Extract the [X, Y] coordinate from the center of the cell holding the provided text.  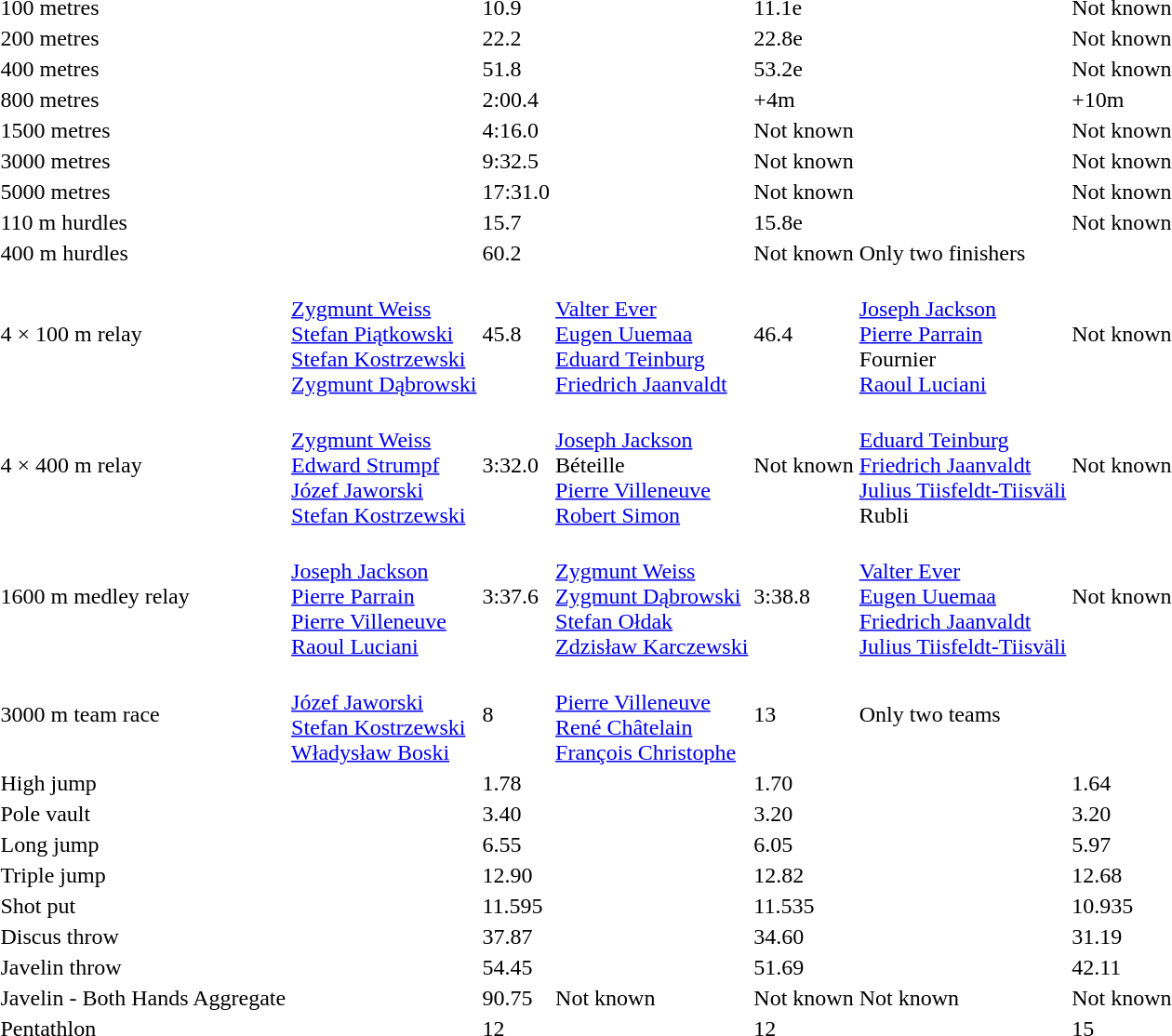
15.7 [516, 222]
1.70 [804, 783]
11.595 [516, 906]
60.2 [516, 253]
12.82 [804, 875]
51.69 [804, 967]
46.4 [804, 334]
Valter EverEugen UuemaaEduard TeinburgFriedrich Jaanvaldt [652, 334]
53.2e [804, 69]
22.2 [516, 38]
Zygmunt WeissStefan PiątkowskiStefan KostrzewskiZygmunt Dąbrowski [384, 334]
3:32.0 [516, 465]
54.45 [516, 967]
22.8e [804, 38]
Joseph JacksonBéteillePierre VilleneuveRobert Simon [652, 465]
3.20 [804, 814]
1.78 [516, 783]
51.8 [516, 69]
Józef JaworskiStefan KostrzewskiWładysław Boski [384, 714]
9:32.5 [516, 161]
13 [804, 714]
Zygmunt WeissZygmunt DąbrowskiStefan OłdakZdzisław Karczewski [652, 596]
15.8e [804, 222]
12.90 [516, 875]
4:16.0 [516, 130]
+4m [804, 100]
Valter EverEugen UuemaaFriedrich JaanvaldtJulius Tiisfeldt-Tiisväli [963, 596]
6.55 [516, 844]
34.60 [804, 936]
2:00.4 [516, 100]
Only two finishers [963, 253]
8 [516, 714]
45.8 [516, 334]
17:31.0 [516, 192]
3.40 [516, 814]
3:38.8 [804, 596]
Joseph JacksonPierre ParrainPierre VilleneuveRaoul Luciani [384, 596]
11.535 [804, 906]
3:37.6 [516, 596]
Only two teams [963, 714]
Eduard TeinburgFriedrich JaanvaldtJulius Tiisfeldt-TiisväliRubli [963, 465]
Pierre VilleneuveRené ChâtelainFrançois Christophe [652, 714]
Zygmunt WeissEdward StrumpfJózef JaworskiStefan Kostrzewski [384, 465]
6.05 [804, 844]
90.75 [516, 998]
37.87 [516, 936]
Joseph JacksonPierre ParrainFournierRaoul Luciani [963, 334]
